For the text-containing cell, return its midpoint in [X, Y] coordinate format. 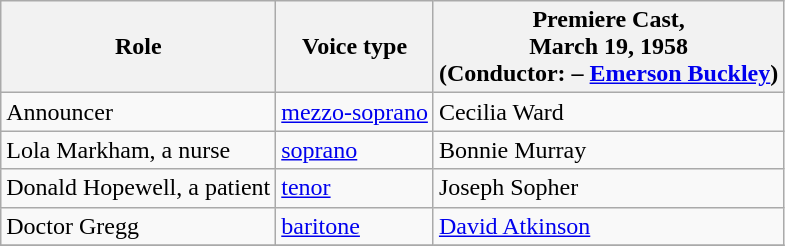
tenor [355, 188]
Cecilia Ward [608, 112]
Role [138, 47]
Lola Markham, a nurse [138, 150]
Bonnie Murray [608, 150]
soprano [355, 150]
David Atkinson [608, 226]
Announcer [138, 112]
Doctor Gregg [138, 226]
mezzo-soprano [355, 112]
Voice type [355, 47]
Joseph Sopher [608, 188]
baritone [355, 226]
Premiere Cast, March 19, 1958(Conductor: – Emerson Buckley) [608, 47]
Donald Hopewell, a patient [138, 188]
